Detect which cell encompasses the target text, then output its (X, Y) center coordinate. 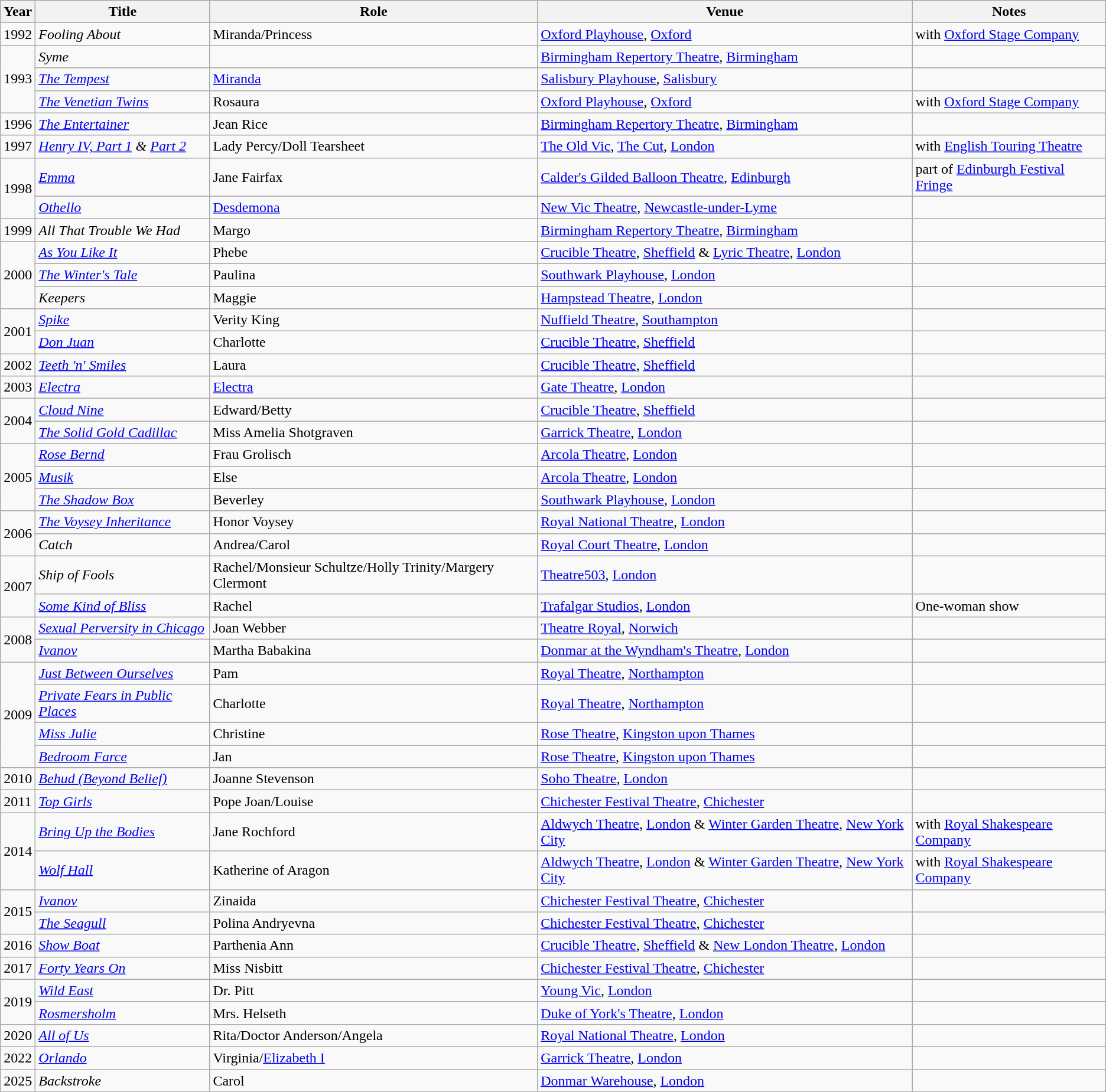
1996 (18, 124)
Martha Babakina (373, 650)
2017 (18, 968)
Laura (373, 365)
2001 (18, 331)
Bring Up the Bodies (123, 832)
2022 (18, 1058)
Forty Years On (123, 968)
Zinaida (373, 901)
Theatre Royal, Norwich (725, 628)
The Entertainer (123, 124)
Rose Bernd (123, 455)
Venue (725, 12)
Emma (123, 177)
Nuffield Theatre, Southampton (725, 320)
Rachel/Monsieur Schultze/Holly Trinity/Margery Clermont (373, 575)
Miss Amelia Shotgraven (373, 432)
Rosmersholm (123, 1013)
Keepers (123, 297)
Polina Andryevna (373, 923)
Katherine of Aragon (373, 871)
Dr. Pitt (373, 990)
The Old Vic, The Cut, London (725, 146)
Christine (373, 734)
The Voysey Inheritance (123, 522)
Backstroke (123, 1080)
2004 (18, 421)
Top Girls (123, 801)
Margo (373, 230)
2008 (18, 639)
Don Juan (123, 343)
Hampstead Theatre, London (725, 297)
Pope Joan/Louise (373, 801)
Title (123, 12)
Role (373, 12)
2011 (18, 801)
Virginia/Elizabeth I (373, 1058)
Just Between Ourselves (123, 673)
2010 (18, 779)
1999 (18, 230)
Spike (123, 320)
Show Boat (123, 946)
The Tempest (123, 79)
Donmar at the Wyndham's Theatre, London (725, 650)
Rachel (373, 605)
Year (18, 12)
Soho Theatre, London (725, 779)
Phebe (373, 252)
Gate Theatre, London (725, 387)
Andrea/Carol (373, 545)
2019 (18, 1002)
Private Fears in Public Places (123, 704)
Joan Webber (373, 628)
Rita/Doctor Anderson/Angela (373, 1035)
2015 (18, 912)
Bedroom Farce (123, 757)
Joanne Stevenson (373, 779)
Theatre503, London (725, 575)
2000 (18, 275)
Cloud Nine (123, 410)
Pam (373, 673)
Parthenia Ann (373, 946)
Jane Fairfax (373, 177)
Catch (123, 545)
All of Us (123, 1035)
Else (373, 477)
Musik (123, 477)
Jean Rice (373, 124)
Wild East (123, 990)
2016 (18, 946)
1997 (18, 146)
1993 (18, 79)
Orlando (123, 1058)
Salisbury Playhouse, Salisbury (725, 79)
Honor Voysey (373, 522)
Miranda/Princess (373, 34)
Edward/Betty (373, 410)
2014 (18, 851)
One-woman show (1009, 605)
The Venetian Twins (123, 102)
2007 (18, 586)
Verity King (373, 320)
Rosaura (373, 102)
Maggie (373, 297)
Fooling About (123, 34)
The Seagull (123, 923)
Donmar Warehouse, London (725, 1080)
2002 (18, 365)
Duke of York's Theatre, London (725, 1013)
Mrs. Helseth (373, 1013)
Notes (1009, 12)
Paulina (373, 275)
Crucible Theatre, Sheffield & Lyric Theatre, London (725, 252)
Miranda (373, 79)
As You Like It (123, 252)
The Winter's Tale (123, 275)
Calder's Gilded Balloon Theatre, Edinburgh (725, 177)
Jan (373, 757)
Othello (123, 207)
Trafalgar Studios, London (725, 605)
2020 (18, 1035)
Henry IV, Part 1 & Part 2 (123, 146)
1992 (18, 34)
Behud (Beyond Belief) (123, 779)
Beverley (373, 500)
Desdemona (373, 207)
2025 (18, 1080)
Jane Rochford (373, 832)
2006 (18, 533)
Lady Percy/Doll Tearsheet (373, 146)
2005 (18, 477)
Syme (123, 57)
All That Trouble We Had (123, 230)
Frau Grolisch (373, 455)
Carol (373, 1080)
Crucible Theatre, Sheffield & New London Theatre, London (725, 946)
Young Vic, London (725, 990)
2009 (18, 715)
The Solid Gold Cadillac (123, 432)
Ship of Fools (123, 575)
Miss Julie (123, 734)
Some Kind of Bliss (123, 605)
Royal Court Theatre, London (725, 545)
Wolf Hall (123, 871)
2003 (18, 387)
Teeth 'n' Smiles (123, 365)
Miss Nisbitt (373, 968)
with English Touring Theatre (1009, 146)
Sexual Perversity in Chicago (123, 628)
New Vic Theatre, Newcastle-under-Lyme (725, 207)
part of Edinburgh Festival Fringe (1009, 177)
1998 (18, 188)
The Shadow Box (123, 500)
